For the text-containing cell, return its midpoint in [x, y] coordinate format. 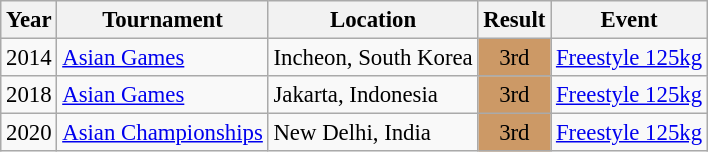
2014 [29, 58]
Year [29, 20]
Location [373, 20]
2018 [29, 95]
New Delhi, India [373, 133]
Incheon, South Korea [373, 58]
2020 [29, 133]
Jakarta, Indonesia [373, 95]
Tournament [162, 20]
Event [630, 20]
Asian Championships [162, 133]
Result [514, 20]
